Pinpoint the cell where the given text exists, returning its [x, y] midpoint coordinate. 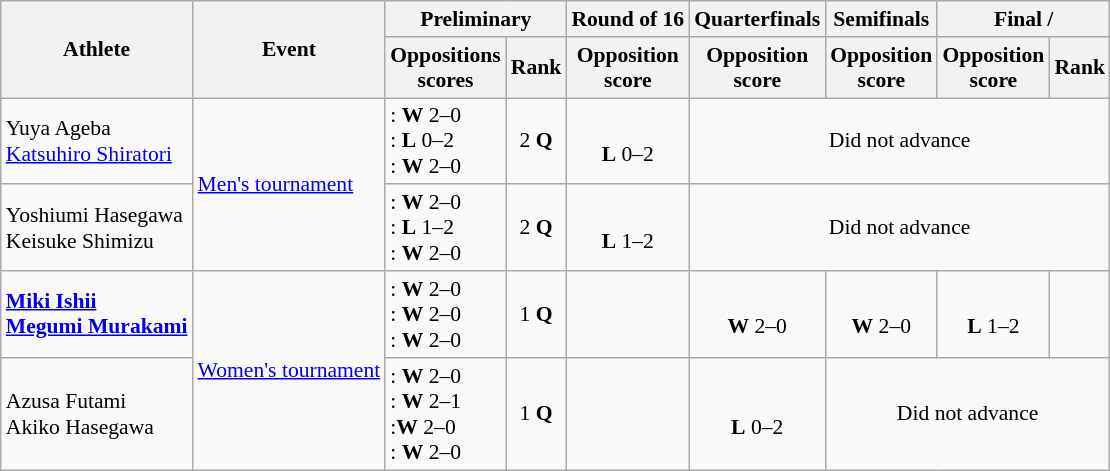
Yoshiumi HasegawaKeisuke Shimizu [97, 228]
Women's tournament [290, 370]
Semifinals [881, 19]
Oppositions scores [446, 68]
: W 2–0: W 2–0: W 2–0 [446, 314]
Miki IshiiMegumi Murakami [97, 314]
Round of 16 [628, 19]
Azusa FutamiAkiko Hasegawa [97, 414]
Athlete [97, 50]
: W 2–0: W 2–1:W 2–0: W 2–0 [446, 414]
: W 2–0: L 1–2: W 2–0 [446, 228]
: W 2–0: L 0–2: W 2–0 [446, 142]
Final / [1024, 19]
Preliminary [476, 19]
Yuya AgebaKatsuhiro Shiratori [97, 142]
Men's tournament [290, 184]
Quarterfinals [757, 19]
Event [290, 50]
